Return the [x, y] coordinate for the center point of the cell that contains the specified text.  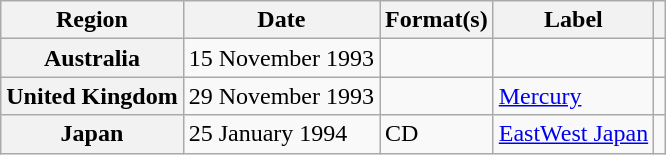
CD [437, 134]
Label [573, 20]
15 November 1993 [281, 58]
25 January 1994 [281, 134]
Date [281, 20]
EastWest Japan [573, 134]
Australia [92, 58]
Region [92, 20]
United Kingdom [92, 96]
29 November 1993 [281, 96]
Format(s) [437, 20]
Japan [92, 134]
Mercury [573, 96]
